Capture the cell that displays the provided text and extract its (x, y) central coordinate. 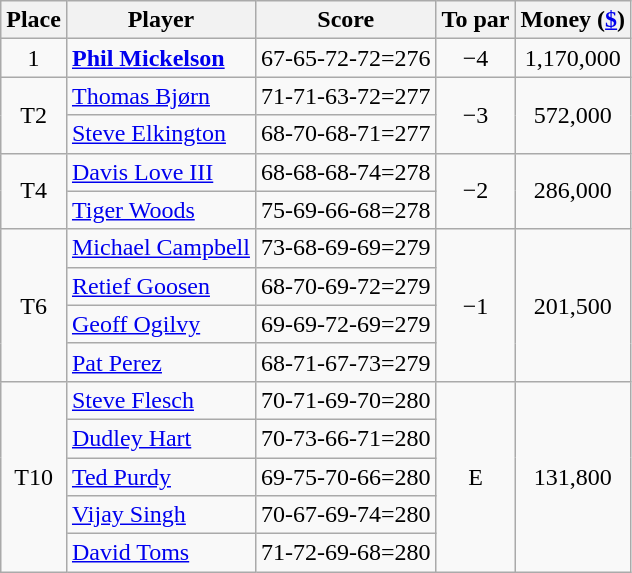
75-69-66-68=278 (346, 210)
68-71-67-73=279 (346, 362)
Place (34, 20)
−2 (476, 191)
Tiger Woods (160, 210)
Dudley Hart (160, 438)
Vijay Singh (160, 515)
71-71-63-72=277 (346, 96)
Michael Campbell (160, 248)
70-71-69-70=280 (346, 400)
Score (346, 20)
T10 (34, 476)
Ted Purdy (160, 477)
Pat Perez (160, 362)
1 (34, 58)
T4 (34, 191)
70-73-66-71=280 (346, 438)
286,000 (573, 191)
Thomas Bjørn (160, 96)
201,500 (573, 305)
68-70-68-71=277 (346, 134)
T6 (34, 305)
Retief Goosen (160, 286)
Money ($) (573, 20)
T2 (34, 115)
David Toms (160, 553)
Davis Love III (160, 172)
Phil Mickelson (160, 58)
Steve Flesch (160, 400)
73-68-69-69=279 (346, 248)
To par (476, 20)
−4 (476, 58)
131,800 (573, 476)
68-68-68-74=278 (346, 172)
−3 (476, 115)
69-69-72-69=279 (346, 324)
70-67-69-74=280 (346, 515)
71-72-69-68=280 (346, 553)
1,170,000 (573, 58)
572,000 (573, 115)
Steve Elkington (160, 134)
68-70-69-72=279 (346, 286)
Player (160, 20)
−1 (476, 305)
Geoff Ogilvy (160, 324)
E (476, 476)
69-75-70-66=280 (346, 477)
67-65-72-72=276 (346, 58)
